Identify which cell holds the provided text, then report its (X, Y) central coordinate. 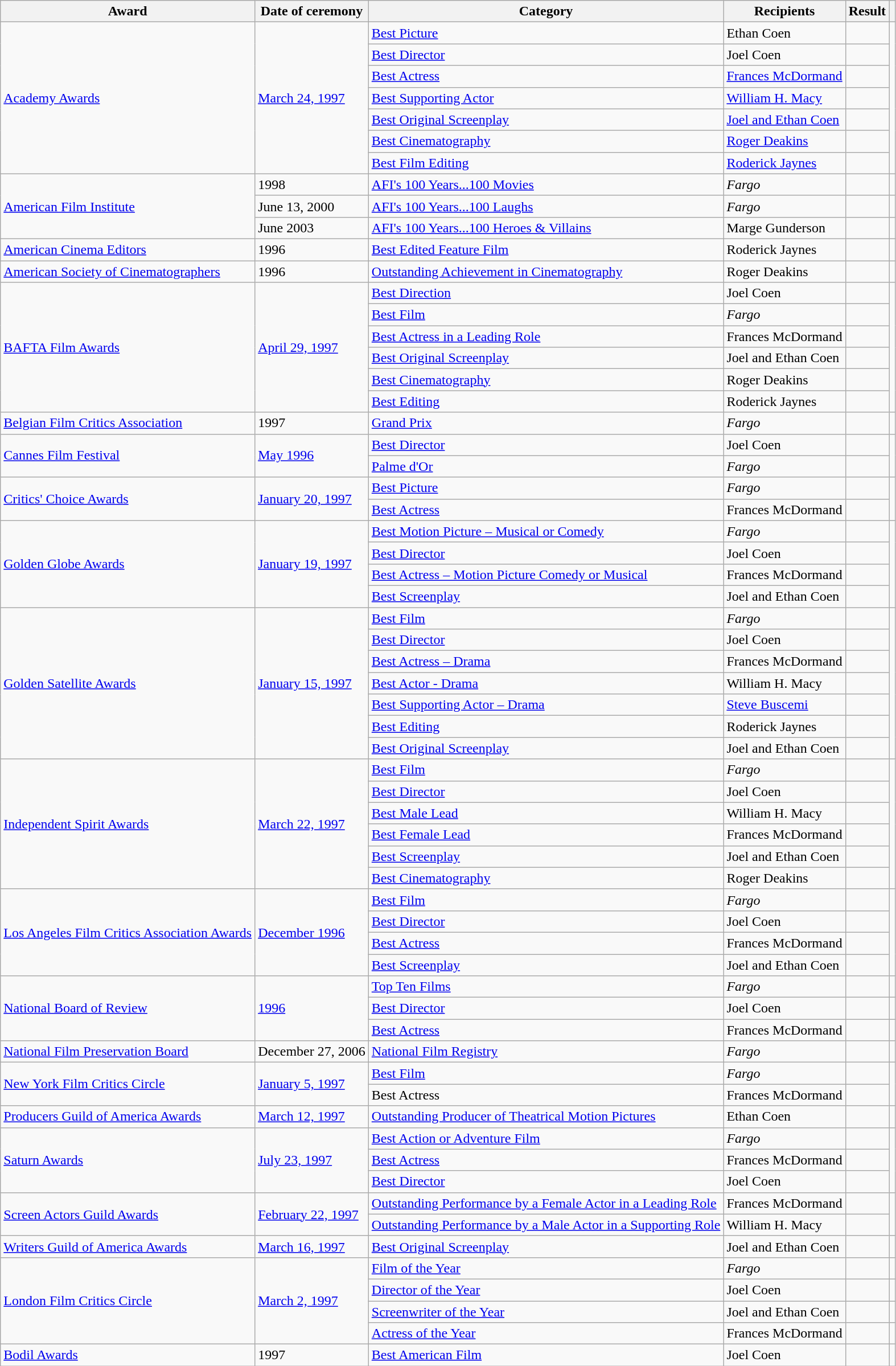
AFI's 100 Years...100 Laughs (546, 206)
Roderick Jaynes⁣ (784, 163)
March 12, 1997 (312, 1117)
July 23, 1997 (312, 1160)
Academy Awards⁣ (128, 98)
Palme d'Or (546, 466)
Saturn Awards (128, 1160)
January 5, 1997 (312, 1084)
Category⁣ (546, 11)
Best Direction (546, 293)
Date of ceremony⁣ (312, 11)
American Cinema Editors (128, 249)
Best American Film (546, 1355)
Outstanding Achievement in Cinematography (546, 272)
Best Actress in a Leading Role (546, 337)
Golden Globe Awards (128, 564)
Film of the Year (546, 1268)
Result⁣ (867, 11)
BAFTA Film Awards (128, 347)
June 2003 (312, 228)
Best Supporting Actor – Drama (546, 705)
Best Male Lead (546, 813)
Writers Guild of America Awards (128, 1246)
January 15, 1997 (312, 683)
Actress of the Year (546, 1334)
National Film Registry (546, 1052)
Cannes Film Festival (128, 456)
National Board of Review (128, 1008)
Belgian Film Critics Association (128, 423)
March 16, 1997 (312, 1246)
Best Actor - Drama (546, 683)
December 27, 2006 (312, 1052)
American Film Institute (128, 206)
Independent Spirit Awards (128, 824)
December 1996 (312, 932)
National Film Preservation Board (128, 1052)
March 24, 1997⁣ (312, 98)
Award⁣ (128, 11)
Best Director⁣ (546, 55)
Outstanding Performance by a Male Actor in a Supporting Role (546, 1225)
April 29, 1997 (312, 347)
Best Picture⁣ (546, 33)
May 1996 (312, 456)
Golden Satellite Awards (128, 683)
AFI's 100 Years...100 Heroes & Villains (546, 228)
Screen Actors Guild Awards (128, 1214)
American Society of Cinematographers (128, 272)
AFI's 100 Years...100 Movies (546, 184)
Los Angeles Film Critics Association Awards (128, 932)
Best Picture (546, 488)
February 22, 1997 (312, 1214)
Best Supporting Actor⁣ (546, 98)
Producers Guild of America Awards (128, 1117)
Best Female Lead (546, 835)
New York Film Critics Circle (128, 1084)
Director of the Year (546, 1290)
Outstanding Producer of Theatrical Motion Pictures (546, 1117)
Joel and Ethan Coen⁣ (784, 120)
1998 (312, 184)
Joel Coen⁣ (784, 55)
Screenwriter of the Year (546, 1311)
Top Ten Films (546, 987)
Steve Buscemi (784, 705)
Best Actress⁣ (546, 76)
Best Actress – Drama (546, 662)
Outstanding Performance by a Female Actor in a Leading Role (546, 1203)
Best Film Editing⁣ (546, 163)
Best Edited Feature Film (546, 249)
Grand Prix (546, 423)
March 2, 1997 (312, 1301)
March 22, 1997 (312, 824)
Frances McDormand⁣ (784, 76)
Best Original Screenplay⁣ (546, 120)
Best Motion Picture – Musical or Comedy (546, 531)
Recipients⁣ (784, 11)
Best Action or Adventure Film (546, 1138)
Roger Deakins⁣ (784, 141)
London Film Critics Circle (128, 1301)
Critics' Choice Awards (128, 499)
June 13, 2000 (312, 206)
January 19, 1997 (312, 564)
Bodil Awards (128, 1355)
William H. Macy⁣ (784, 98)
January 20, 1997 (312, 499)
Best Actress – Motion Picture Comedy or Musical (546, 575)
Best Cinematography⁣ (546, 141)
Marge Gunderson (784, 228)
